Find where the given text appears and provide that cell's center as (X, Y) coordinate. 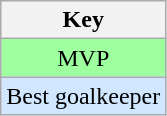
Best goalkeeper (84, 96)
Key (84, 20)
MVP (84, 58)
